Identify which cell holds the provided text, then report its [X, Y] central coordinate. 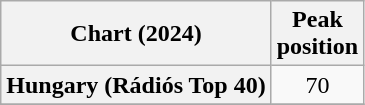
Hungary (Rádiós Top 40) [136, 85]
Chart (2024) [136, 34]
Peakposition [317, 34]
70 [317, 85]
